Find where the given text appears and provide that cell's center as [X, Y] coordinate. 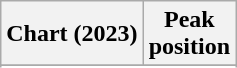
Peakposition [189, 34]
Chart (2023) [72, 34]
